Extract the [x, y] coordinate from the center of the cell holding the provided text.  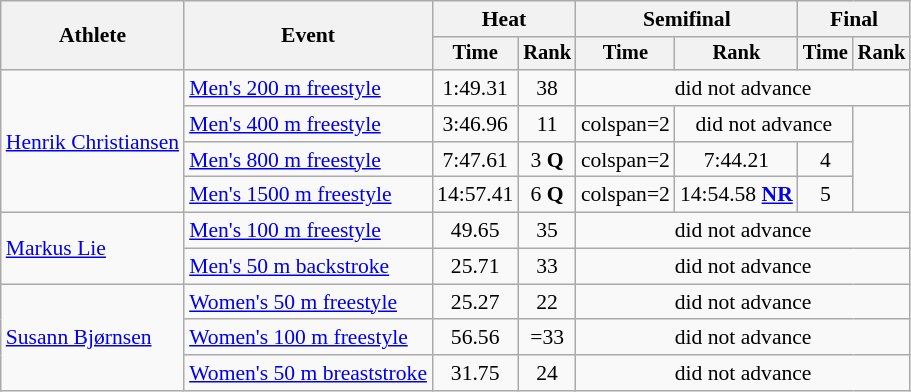
5 [826, 195]
7:44.21 [736, 160]
Final [854, 19]
38 [547, 88]
3:46.96 [475, 124]
56.56 [475, 338]
7:47.61 [475, 160]
22 [547, 302]
49.65 [475, 231]
=33 [547, 338]
Men's 50 m backstroke [308, 267]
Event [308, 36]
Susann Bjørnsen [92, 338]
14:54.58 NR [736, 195]
Men's 400 m freestyle [308, 124]
33 [547, 267]
Semifinal [687, 19]
Men's 200 m freestyle [308, 88]
6 Q [547, 195]
Athlete [92, 36]
Markus Lie [92, 248]
1:49.31 [475, 88]
11 [547, 124]
Women's 100 m freestyle [308, 338]
Women's 50 m freestyle [308, 302]
Heat [504, 19]
24 [547, 373]
25.71 [475, 267]
4 [826, 160]
31.75 [475, 373]
Women's 50 m breaststroke [308, 373]
Men's 1500 m freestyle [308, 195]
Men's 100 m freestyle [308, 231]
3 Q [547, 160]
35 [547, 231]
25.27 [475, 302]
14:57.41 [475, 195]
Henrik Christiansen [92, 141]
Men's 800 m freestyle [308, 160]
